Output the (X, Y) coordinate of the center of the cell containing the given text.  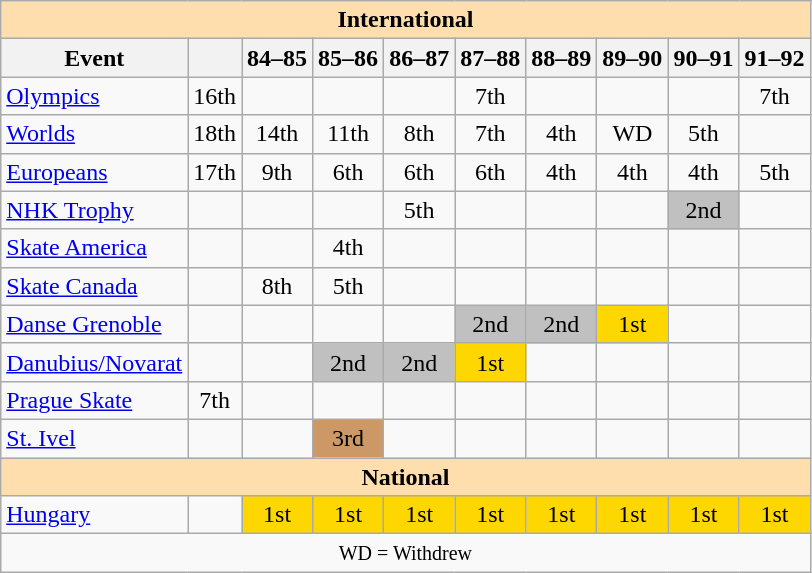
Olympics (94, 96)
18th (215, 134)
Event (94, 58)
17th (215, 172)
14th (278, 134)
Danubius/Novarat (94, 362)
11th (348, 134)
85–86 (348, 58)
WD = Withdrew (406, 553)
National (406, 477)
3rd (348, 438)
Skate Canada (94, 286)
86–87 (420, 58)
Hungary (94, 515)
9th (278, 172)
International (406, 20)
WD (632, 134)
Worlds (94, 134)
88–89 (562, 58)
87–88 (490, 58)
16th (215, 96)
St. Ivel (94, 438)
89–90 (632, 58)
90–91 (704, 58)
Skate America (94, 248)
NHK Trophy (94, 210)
Prague Skate (94, 400)
91–92 (774, 58)
84–85 (278, 58)
Europeans (94, 172)
Danse Grenoble (94, 324)
